Scan for the cell matching the given text and deliver its (X, Y) coordinate at center. 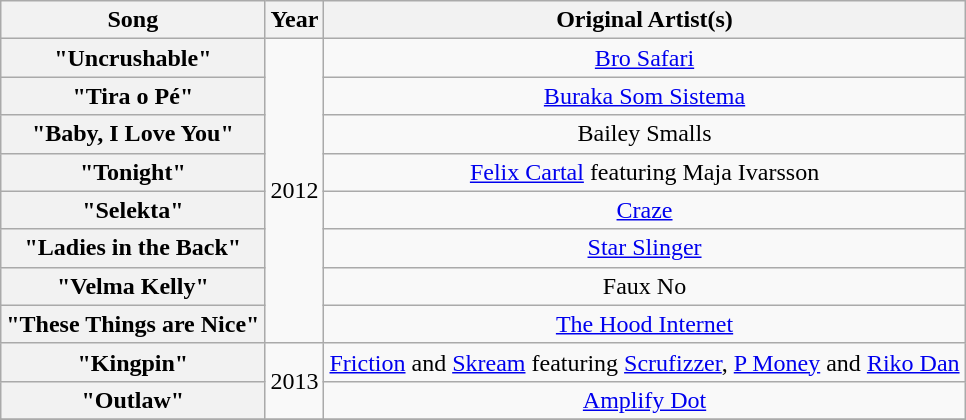
Amplify Dot (644, 400)
"Outlaw" (133, 400)
Year (294, 20)
Song (133, 20)
Faux No (644, 286)
Buraka Som Sistema (644, 96)
"Selekta" (133, 210)
"Uncrushable" (133, 58)
"Tira o Pé" (133, 96)
Bro Safari (644, 58)
Craze (644, 210)
Original Artist(s) (644, 20)
"Ladies in the Back" (133, 248)
Friction and Skream featuring Scrufizzer, P Money and Riko Dan (644, 362)
2012 (294, 191)
The Hood Internet (644, 324)
2013 (294, 381)
"Baby, I Love You" (133, 134)
Felix Cartal featuring Maja Ivarsson (644, 172)
Bailey Smalls (644, 134)
"Tonight" (133, 172)
"These Things are Nice" (133, 324)
Star Slinger (644, 248)
"Velma Kelly" (133, 286)
"Kingpin" (133, 362)
